Search for the cell housing the specified text and yield its [X, Y] center coordinate. 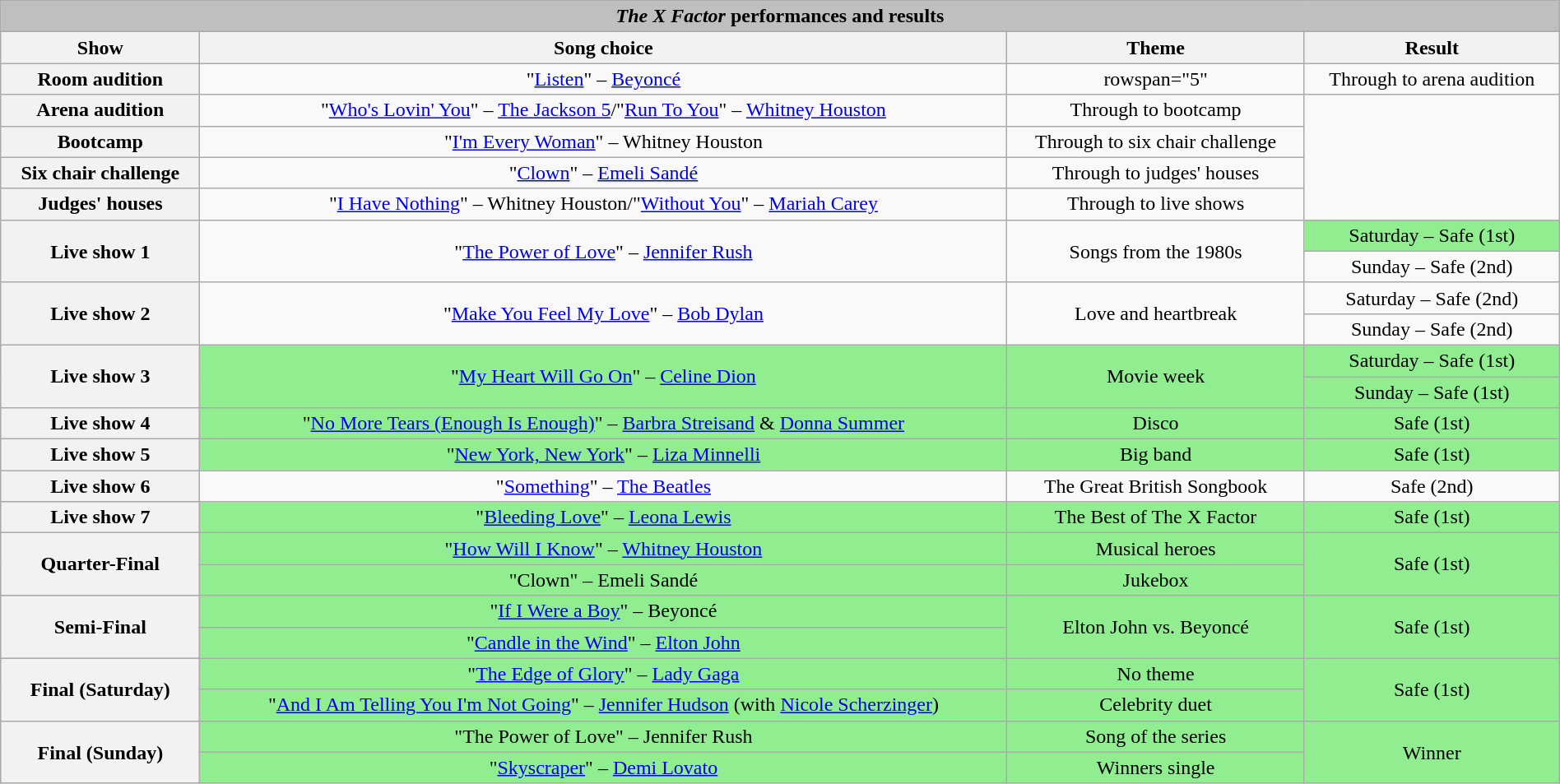
Love and heartbreak [1155, 313]
Big band [1155, 455]
rowspan="5" [1155, 79]
"No More Tears (Enough Is Enough)" – Barbra Streisand & Donna Summer [604, 424]
"New York, New York" – Liza Minnelli [604, 455]
"Who's Lovin' You" – The Jackson 5/"Run To You" – Whitney Houston [604, 110]
"Listen" – Beyoncé [604, 79]
"Bleeding Love" – Leona Lewis [604, 517]
Live show 2 [100, 313]
Through to six chair challenge [1155, 141]
Theme [1155, 48]
Live show 1 [100, 251]
Final (Saturday) [100, 689]
Through to bootcamp [1155, 110]
Judges' houses [100, 204]
"And I Am Telling You I'm Not Going" – Jennifer Hudson (with Nicole Scherzinger) [604, 705]
"The Edge of Glory" – Lady Gaga [604, 674]
Live show 3 [100, 376]
Live show 6 [100, 486]
The X Factor performances and results [780, 16]
Room audition [100, 79]
Six chair challenge [100, 173]
Song choice [604, 48]
Through to live shows [1155, 204]
Live show 4 [100, 424]
Celebrity duet [1155, 705]
Through to arena audition [1432, 79]
Show [100, 48]
"Candle in the Wind" – Elton John [604, 643]
Songs from the 1980s [1155, 251]
Bootcamp [100, 141]
Result [1432, 48]
Final (Sunday) [100, 752]
Disco [1155, 424]
Live show 5 [100, 455]
Jukebox [1155, 580]
"I'm Every Woman" – Whitney Houston [604, 141]
Movie week [1155, 376]
Live show 7 [100, 517]
Winner [1432, 752]
Semi-Final [100, 627]
"How Will I Know" – Whitney Houston [604, 549]
Song of the series [1155, 736]
Through to judges' houses [1155, 173]
Winners single [1155, 768]
The Best of The X Factor [1155, 517]
Saturday – Safe (2nd) [1432, 298]
"Skyscraper" – Demi Lovato [604, 768]
"I Have Nothing" – Whitney Houston/"Without You" – Mariah Carey [604, 204]
The Great British Songbook [1155, 486]
"Something" – The Beatles [604, 486]
"Make You Feel My Love" – Bob Dylan [604, 313]
"My Heart Will Go On" – Celine Dion [604, 376]
Arena audition [100, 110]
"If I Were a Boy" – Beyoncé [604, 611]
Quarter-Final [100, 564]
Musical heroes [1155, 549]
Safe (2nd) [1432, 486]
No theme [1155, 674]
Sunday – Safe (1st) [1432, 392]
Elton John vs. Beyoncé [1155, 627]
